Extract the [X, Y] coordinate from the center of the cell holding the provided text.  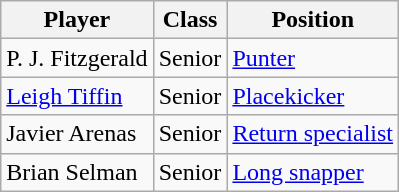
P. J. Fitzgerald [77, 58]
Placekicker [313, 96]
Return specialist [313, 134]
Brian Selman [77, 172]
Punter [313, 58]
Javier Arenas [77, 134]
Position [313, 20]
Player [77, 20]
Class [190, 20]
Leigh Tiffin [77, 96]
Long snapper [313, 172]
